Pinpoint the cell where the given text exists, returning its [x, y] midpoint coordinate. 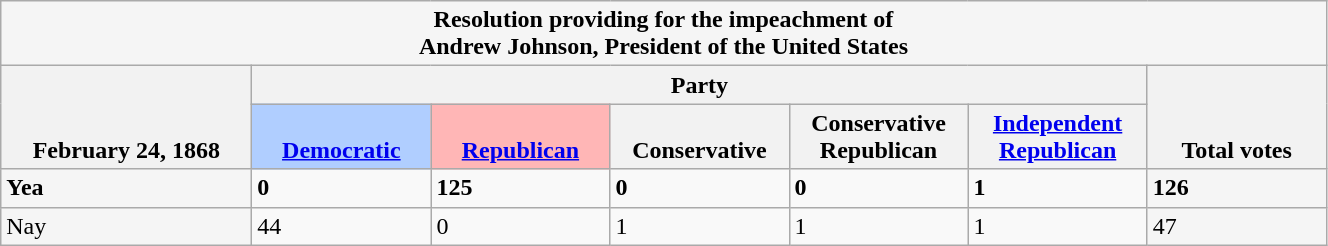
Independent Republican [1058, 136]
44 [342, 226]
Total votes [1236, 118]
126 [1236, 188]
47 [1236, 226]
Resolution providing for the impeachment ofAndrew Johnson, President of the United States [664, 34]
Party [700, 85]
February 24, 1868 [126, 118]
Conservative [700, 136]
Republican [520, 136]
Yea [126, 188]
Democratic [342, 136]
Conservative Republican [878, 136]
Nay [126, 226]
125 [520, 188]
